Return [x, y] of the center of cell containing provided text 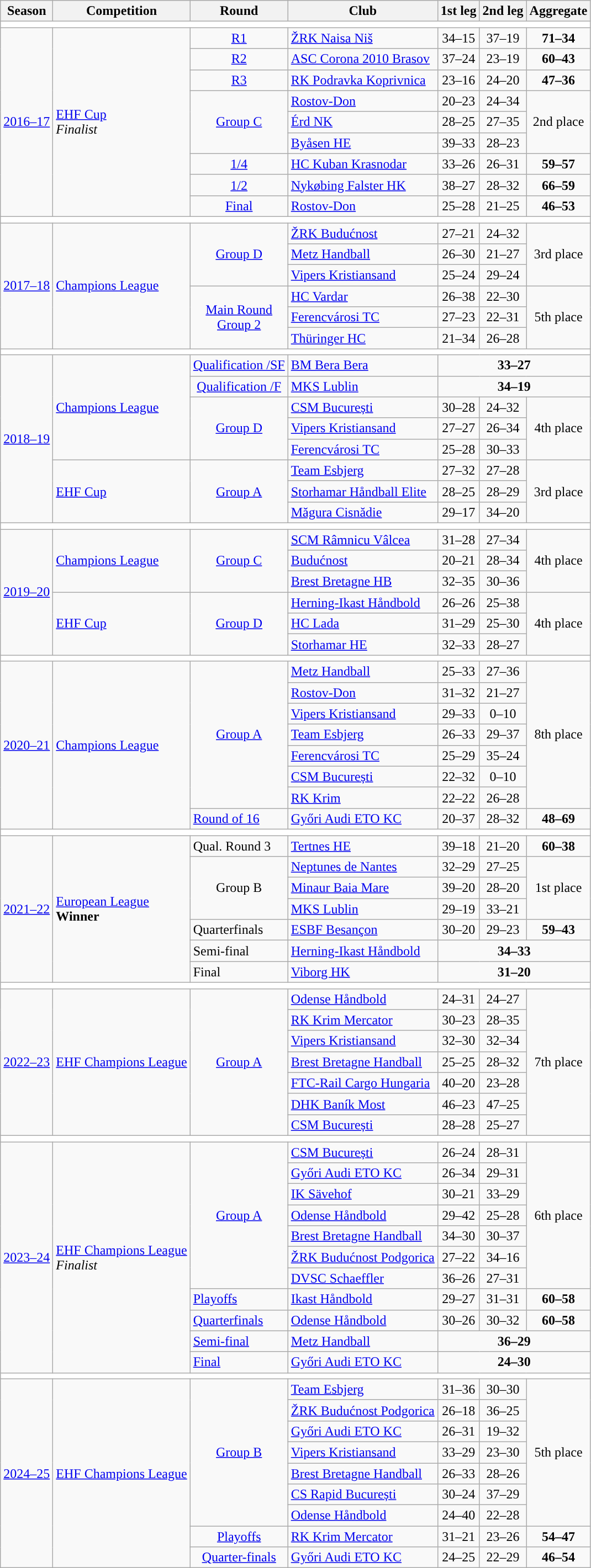
34–15 [458, 38]
Minaur Baia Mare [362, 888]
25–24 [458, 275]
29–23 [503, 930]
28–31 [503, 1152]
27–28 [503, 470]
ESBF Besançon [362, 930]
37–24 [458, 59]
ŽRK Naisa Niš [362, 38]
24–20 [503, 80]
30–24 [458, 1495]
23–26 [503, 1537]
29–31 [503, 1173]
27–35 [503, 122]
36–26 [458, 1278]
27–21 [458, 233]
30–28 [458, 407]
Storhamar HE [362, 645]
EHF Champions League Finalist [122, 1257]
23–28 [503, 1083]
HC Lada [362, 624]
2018–19 [27, 439]
35–24 [503, 756]
47–25 [503, 1104]
DVSC Schaeffler [362, 1278]
IK Sävehof [362, 1194]
25–25 [458, 1062]
ASC Corona 2010 Brasov [362, 59]
29–42 [458, 1215]
Budućnost [362, 561]
28–29 [503, 491]
Round [239, 11]
22–31 [503, 317]
25–27 [503, 1125]
Viborg HK [362, 972]
39–20 [458, 888]
32–30 [458, 1041]
RK Podravka Koprivnica [362, 80]
37–29 [503, 1495]
Érd NK [362, 122]
39–33 [458, 143]
Storhamar Håndball Elite [362, 491]
BM Bera Bera [362, 365]
31–31 [503, 1299]
21–20 [503, 846]
28–20 [503, 888]
1st leg [458, 11]
30–36 [503, 582]
HC Kuban Krasnodar [362, 164]
CS Rapid București [362, 1495]
27–32 [458, 470]
25–30 [503, 624]
54–47 [558, 1537]
2022–23 [27, 1062]
Qualification /F [239, 386]
40–20 [458, 1083]
30–32 [503, 1320]
Main RoundGroup 2 [239, 317]
29–37 [503, 735]
24–27 [503, 999]
30–20 [458, 930]
33–26 [458, 164]
47–36 [558, 80]
Competition [122, 11]
30–30 [503, 1389]
20–23 [458, 101]
Nykøbing Falster HK [362, 185]
59–57 [558, 164]
29–24 [503, 275]
R2 [239, 59]
32–29 [458, 867]
RK Krim [362, 798]
46–53 [558, 206]
Qualification /SF [239, 365]
8th place [558, 735]
26–18 [458, 1410]
31–29 [458, 624]
Ikast Håndbold [362, 1299]
ŽRK Budućnost [362, 233]
21–25 [503, 206]
60–38 [558, 846]
28–28 [458, 1125]
30–21 [458, 1194]
34–20 [503, 512]
20–21 [458, 561]
1/4 [239, 164]
32–35 [458, 582]
24–30 [514, 1362]
24–31 [458, 999]
Tertnes HE [362, 846]
23–16 [458, 80]
31–28 [458, 539]
31–36 [458, 1389]
22–32 [458, 777]
6th place [558, 1215]
34–16 [503, 1257]
27–34 [503, 539]
28–27 [503, 645]
26–24 [458, 1152]
31–32 [458, 693]
66–59 [558, 185]
28–23 [503, 143]
EHF Cup Finalist [122, 123]
30–23 [458, 1020]
30–37 [503, 1236]
33–27 [514, 365]
38–27 [458, 185]
31–21 [458, 1537]
27–31 [503, 1278]
25–33 [458, 672]
Măgura Cisnădie [362, 512]
19–32 [503, 1431]
Quarter-finals [239, 1558]
33–21 [503, 909]
2016–17 [27, 123]
2024–25 [27, 1474]
28–26 [503, 1473]
48–69 [558, 818]
2020–21 [27, 745]
59–43 [558, 930]
Season [27, 11]
Qual. Round 3 [239, 846]
36–29 [514, 1341]
22–30 [503, 296]
39–18 [458, 846]
2019–20 [27, 592]
36–25 [503, 1410]
Club [362, 11]
2023–24 [27, 1257]
27–36 [503, 672]
29–33 [458, 714]
24–34 [503, 101]
34–33 [514, 951]
26–38 [458, 296]
SCM Râmnicu Vâlcea [362, 539]
2nd leg [503, 11]
46–23 [458, 1104]
7th place [558, 1062]
1st place [558, 888]
HC Vardar [362, 296]
32–34 [503, 1041]
37–19 [503, 38]
1/2 [239, 185]
Byåsen HE [362, 143]
R1 [239, 38]
23–19 [503, 59]
29–19 [458, 909]
31–20 [514, 972]
FTC-Rail Cargo Hungaria [362, 1083]
29–27 [458, 1299]
23–30 [503, 1452]
22–29 [503, 1558]
25–38 [503, 603]
27–27 [458, 428]
Brest Bretagne HB [362, 582]
26–30 [458, 254]
21–34 [458, 338]
34–19 [514, 386]
71–34 [558, 38]
60–43 [558, 59]
29–17 [458, 512]
25–29 [458, 756]
24–40 [458, 1516]
R3 [239, 80]
22–28 [503, 1516]
27–23 [458, 317]
European League Winner [122, 909]
2nd place [558, 122]
DHK Baník Most [362, 1104]
Thüringer HC [362, 338]
22–22 [458, 798]
30–33 [503, 449]
27–22 [458, 1257]
46–54 [558, 1558]
27–25 [503, 867]
Neptunes de Nantes [362, 867]
2017–18 [27, 286]
34–30 [458, 1236]
32–33 [458, 645]
30–26 [458, 1320]
20–37 [458, 818]
Aggregate [558, 11]
28–34 [503, 561]
Round of 16 [239, 818]
24–25 [458, 1558]
28–35 [503, 1020]
26–26 [458, 603]
2021–22 [27, 909]
